Capture the cell that displays the provided text and extract its [x, y] central coordinate. 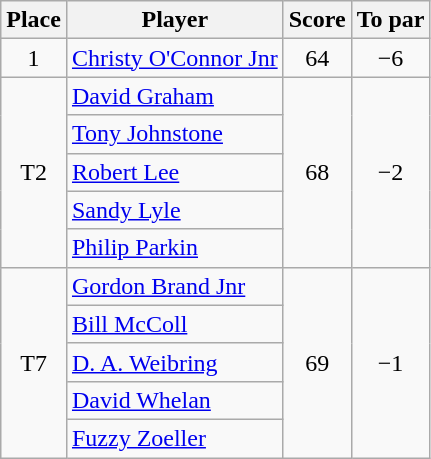
Tony Johnstone [174, 134]
−2 [390, 172]
−1 [390, 362]
−6 [390, 58]
Gordon Brand Jnr [174, 286]
D. A. Weibring [174, 362]
Score [317, 20]
Robert Lee [174, 172]
Philip Parkin [174, 248]
David Whelan [174, 400]
Bill McColl [174, 324]
69 [317, 362]
Fuzzy Zoeller [174, 438]
Sandy Lyle [174, 210]
Place [34, 20]
T7 [34, 362]
64 [317, 58]
1 [34, 58]
T2 [34, 172]
David Graham [174, 96]
Player [174, 20]
Christy O'Connor Jnr [174, 58]
68 [317, 172]
To par [390, 20]
